Provide the [x, y] coordinate of the cell's center where the given text is located.  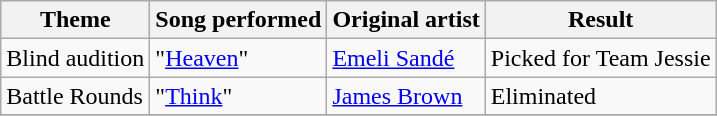
Original artist [406, 20]
"Think" [238, 96]
Theme [76, 20]
"Heaven" [238, 58]
Picked for Team Jessie [600, 58]
Eliminated [600, 96]
James Brown [406, 96]
Song performed [238, 20]
Result [600, 20]
Blind audition [76, 58]
Emeli Sandé [406, 58]
Battle Rounds [76, 96]
